Identify which cell holds the provided text, then report its [X, Y] central coordinate. 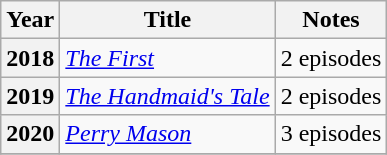
The Handmaid's Tale [168, 96]
2018 [30, 58]
Year [30, 20]
Perry Mason [168, 134]
2020 [30, 134]
The First [168, 58]
Notes [331, 20]
3 episodes [331, 134]
2019 [30, 96]
Title [168, 20]
